Pinpoint the cell where the given text exists, returning its (x, y) midpoint coordinate. 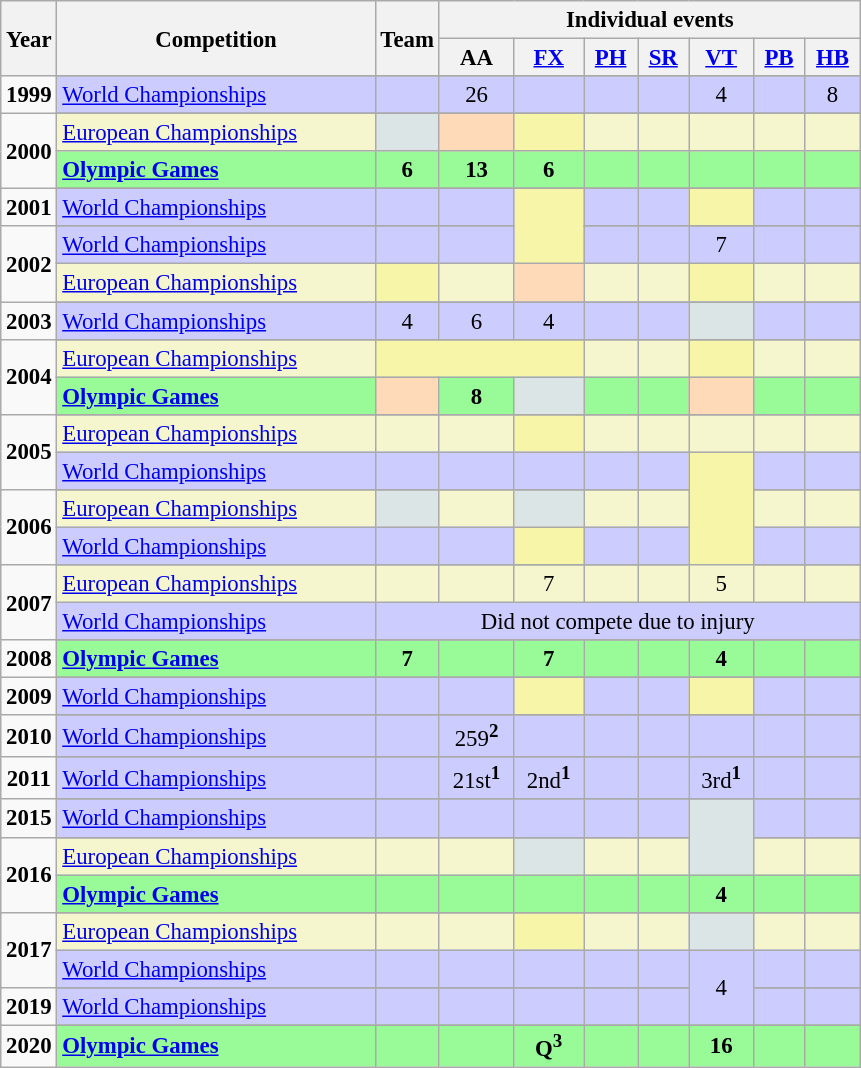
PH (611, 58)
Did not compete due to injury (618, 621)
2019 (29, 1007)
1999 (29, 95)
2003 (29, 321)
FX (549, 58)
2017 (29, 950)
SR (664, 58)
16 (722, 1046)
2006 (29, 528)
Individual events (650, 20)
5 (722, 584)
13 (476, 170)
2010 (29, 736)
2009 (29, 697)
2000 (29, 152)
2007 (29, 602)
Year (29, 38)
2592 (476, 736)
Team (407, 38)
2004 (29, 376)
AA (476, 58)
21st1 (476, 778)
2008 (29, 659)
3rd1 (722, 778)
2016 (29, 874)
2nd1 (549, 778)
PB (780, 58)
2015 (29, 819)
Q3 (549, 1046)
2020 (29, 1046)
2011 (29, 778)
HB (833, 58)
VT (722, 58)
Competition (216, 38)
2002 (29, 264)
2001 (29, 208)
26 (476, 95)
2005 (29, 452)
